Output the [X, Y] coordinate of the center of the cell containing the given text.  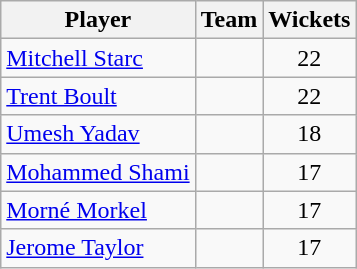
Trent Boult [98, 96]
Team [229, 20]
18 [310, 134]
Mitchell Starc [98, 58]
Jerome Taylor [98, 248]
Player [98, 20]
Morné Morkel [98, 210]
Wickets [310, 20]
Mohammed Shami [98, 172]
Umesh Yadav [98, 134]
